Extract the [X, Y] coordinate from the center of the cell holding the provided text.  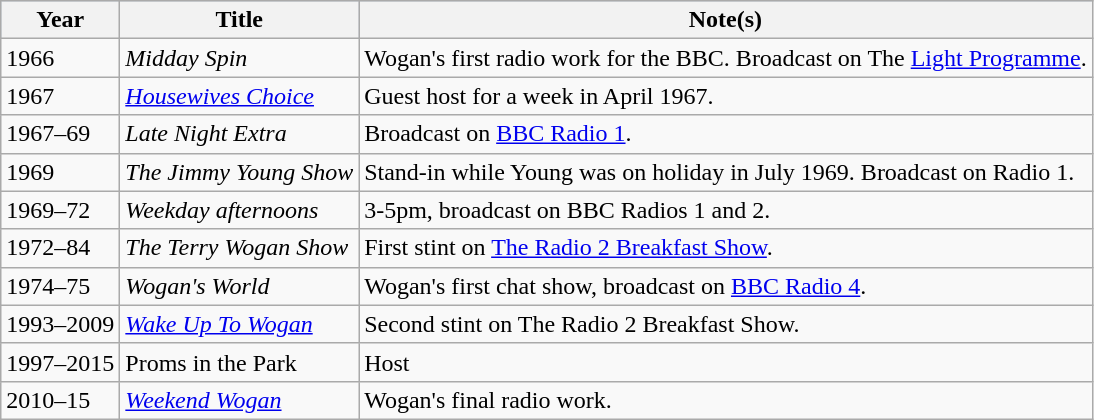
1967 [60, 96]
1969 [60, 172]
1969–72 [60, 210]
Second stint on The Radio 2 Breakfast Show. [726, 324]
1974–75 [60, 286]
1993–2009 [60, 324]
Host [726, 362]
Proms in the Park [240, 362]
1997–2015 [60, 362]
Title [240, 20]
First stint on The Radio 2 Breakfast Show. [726, 248]
Wogan's final radio work. [726, 400]
1972–84 [60, 248]
Note(s) [726, 20]
3-5pm, broadcast on BBC Radios 1 and 2. [726, 210]
2010–15 [60, 400]
Weekday afternoons [240, 210]
Wogan's World [240, 286]
Guest host for a week in April 1967. [726, 96]
Weekend Wogan [240, 400]
Late Night Extra [240, 134]
1967–69 [60, 134]
Stand-in while Young was on holiday in July 1969. Broadcast on Radio 1. [726, 172]
1966 [60, 58]
Housewives Choice [240, 96]
Midday Spin [240, 58]
Wogan's first chat show, broadcast on BBC Radio 4. [726, 286]
The Terry Wogan Show [240, 248]
The Jimmy Young Show [240, 172]
Wogan's first radio work for the BBC. Broadcast on The Light Programme. [726, 58]
Wake Up To Wogan [240, 324]
Year [60, 20]
Broadcast on BBC Radio 1. [726, 134]
